Identify which cell holds the provided text, then report its (x, y) central coordinate. 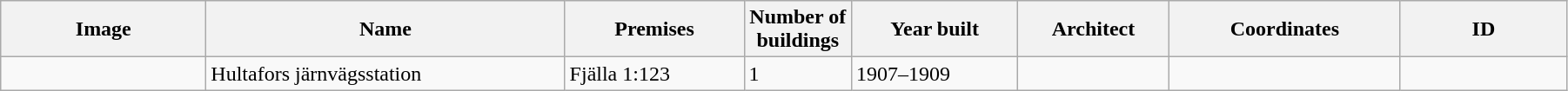
Year built (935, 29)
ID (1483, 29)
Hultafors järnvägsstation (385, 74)
Number ofbuildings (798, 29)
Name (385, 29)
Fjälla 1:123 (654, 74)
Premises (654, 29)
1907–1909 (935, 74)
1 (798, 74)
Image (104, 29)
Architect (1094, 29)
Coordinates (1284, 29)
